Pinpoint the cell where the given text exists, returning its (X, Y) midpoint coordinate. 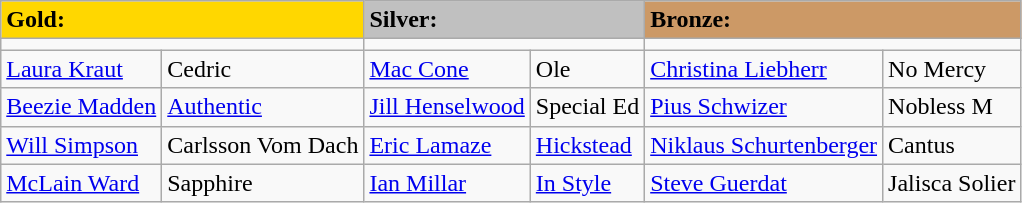
Authentic (263, 107)
Laura Kraut (82, 69)
Gold: (182, 20)
Pius Schwizer (764, 107)
In Style (587, 183)
Cantus (952, 145)
Carlsson Vom Dach (263, 145)
Ian Millar (447, 183)
Christina Liebherr (764, 69)
Hickstead (587, 145)
Jill Henselwood (447, 107)
Nobless M (952, 107)
No Mercy (952, 69)
Silver: (504, 20)
Eric Lamaze (447, 145)
Cedric (263, 69)
Niklaus Schurtenberger (764, 145)
Sapphire (263, 183)
Ole (587, 69)
Jalisca Solier (952, 183)
Steve Guerdat (764, 183)
Will Simpson (82, 145)
Bronze: (833, 20)
McLain Ward (82, 183)
Beezie Madden (82, 107)
Mac Cone (447, 69)
Special Ed (587, 107)
